Provide the (X, Y) coordinate of the cell's center where the given text is located.  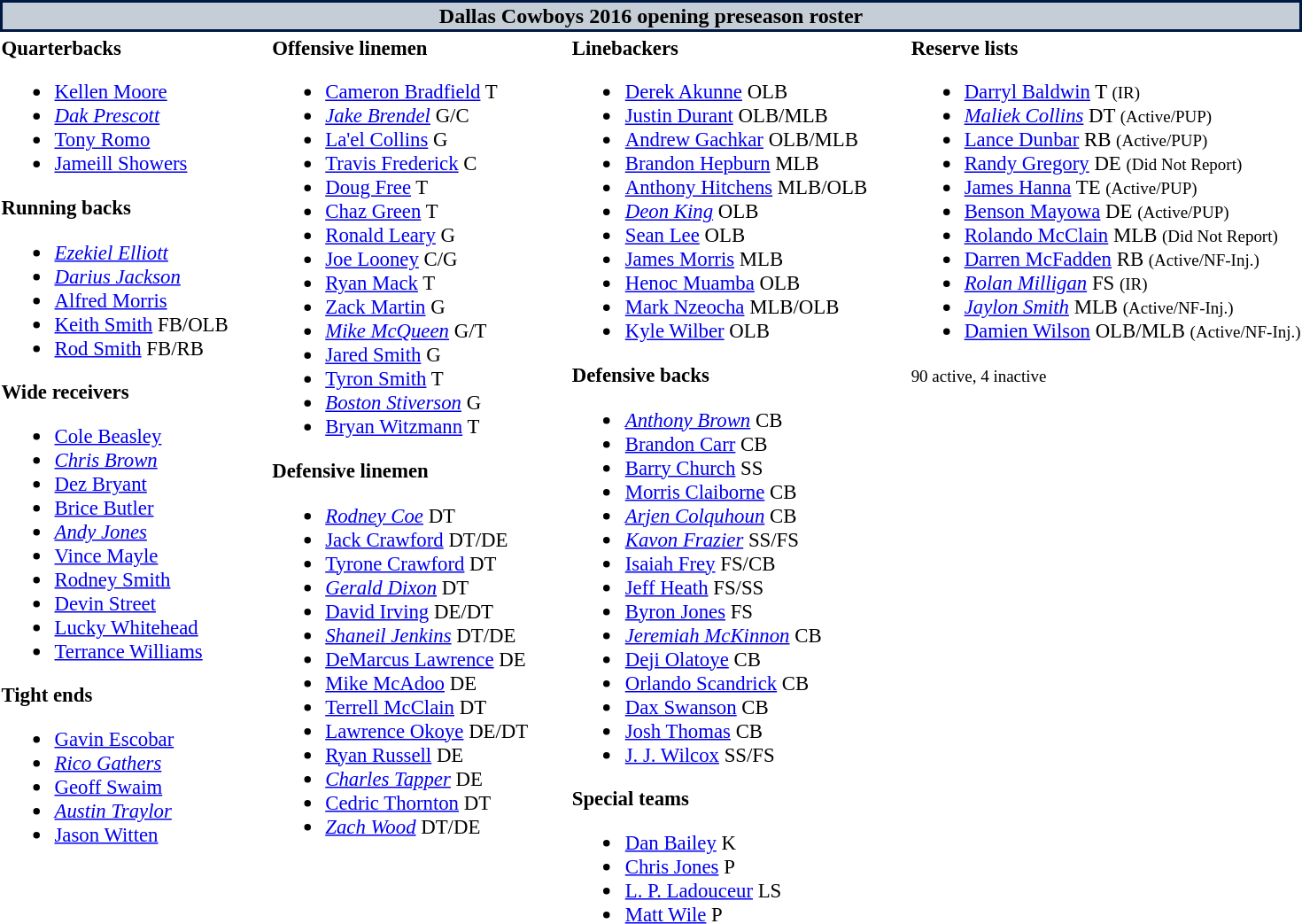
Dallas Cowboys 2016 opening preseason roster (651, 16)
